Provide the (x, y) coordinate of the cell's center where the given text is located.  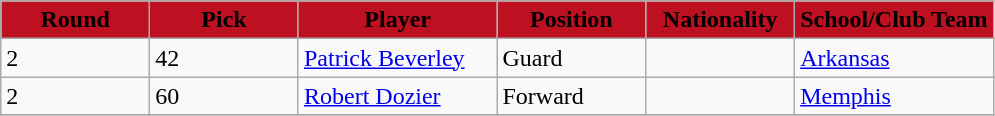
60 (224, 96)
Forward (572, 96)
Player (397, 20)
Round (76, 20)
Patrick Beverley (397, 58)
Guard (572, 58)
Memphis (894, 96)
Arkansas (894, 58)
42 (224, 58)
School/Club Team (894, 20)
Robert Dozier (397, 96)
Position (572, 20)
Pick (224, 20)
Nationality (720, 20)
